Output the [X, Y] coordinate of the center of the cell containing the given text.  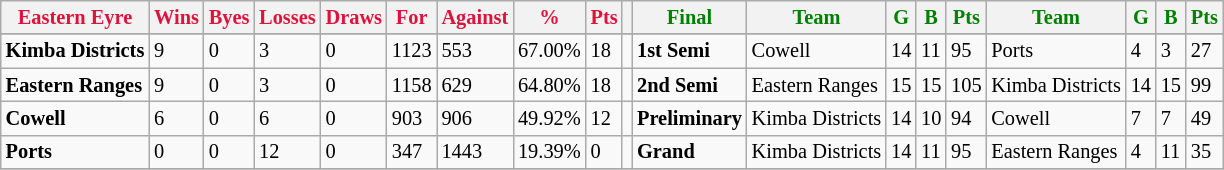
Draws [354, 17]
Final [690, 17]
347 [412, 152]
49 [1204, 118]
Grand [690, 152]
27 [1204, 51]
67.00% [550, 51]
906 [476, 118]
35 [1204, 152]
10 [931, 118]
553 [476, 51]
629 [476, 85]
64.80% [550, 85]
19.39% [550, 152]
For [412, 17]
94 [966, 118]
Eastern Eyre [75, 17]
2nd Semi [690, 85]
105 [966, 85]
Wins [176, 17]
Byes [229, 17]
Against [476, 17]
Losses [287, 17]
99 [1204, 85]
1158 [412, 85]
903 [412, 118]
1443 [476, 152]
1st Semi [690, 51]
Preliminary [690, 118]
1123 [412, 51]
% [550, 17]
49.92% [550, 118]
